Capture the cell that displays the provided text and extract its [X, Y] central coordinate. 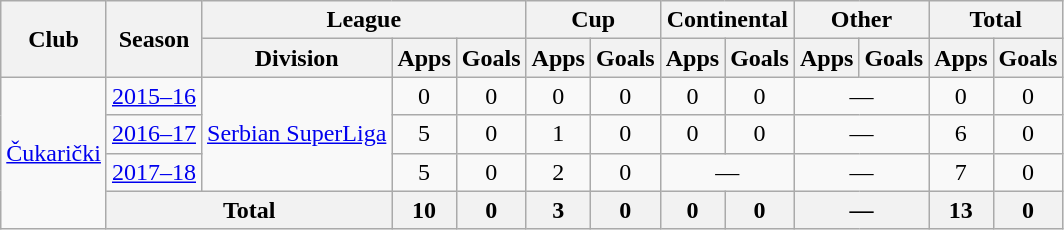
Other [861, 20]
2015–16 [154, 96]
2017–18 [154, 172]
Season [154, 39]
Division [297, 58]
6 [961, 134]
7 [961, 172]
3 [558, 210]
Čukarički [54, 153]
2016–17 [154, 134]
League [364, 20]
Cup [593, 20]
13 [961, 210]
10 [424, 210]
Continental [727, 20]
2 [558, 172]
Serbian SuperLiga [297, 134]
1 [558, 134]
Club [54, 39]
